Pinpoint the cell where the given text exists, returning its [x, y] midpoint coordinate. 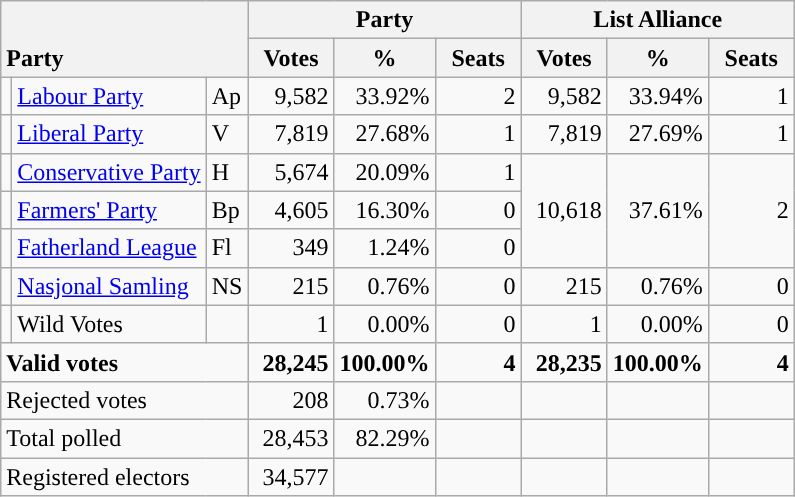
Wild Votes [109, 324]
5,674 [291, 172]
28,245 [291, 362]
Valid votes [124, 362]
208 [291, 400]
33.94% [658, 96]
Registered electors [124, 477]
27.69% [658, 134]
10,618 [564, 210]
Bp [227, 210]
V [227, 134]
Rejected votes [124, 400]
28,453 [291, 438]
4,605 [291, 210]
Labour Party [109, 96]
37.61% [658, 210]
NS [227, 286]
Total polled [124, 438]
Farmers' Party [109, 210]
List Alliance [658, 20]
Liberal Party [109, 134]
Fatherland League [109, 248]
20.09% [384, 172]
349 [291, 248]
Ap [227, 96]
27.68% [384, 134]
Conservative Party [109, 172]
33.92% [384, 96]
34,577 [291, 477]
H [227, 172]
1.24% [384, 248]
28,235 [564, 362]
82.29% [384, 438]
0.73% [384, 400]
Fl [227, 248]
Nasjonal Samling [109, 286]
16.30% [384, 210]
